Extract the [x, y] coordinate from the center of the cell holding the provided text.  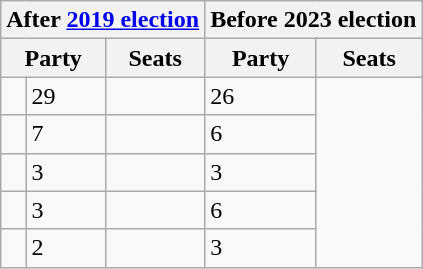
7 [66, 134]
2 [66, 248]
After 2019 election [103, 20]
26 [261, 96]
29 [66, 96]
Before 2023 election [314, 20]
